Identify which cell holds the provided text, then report its (x, y) central coordinate. 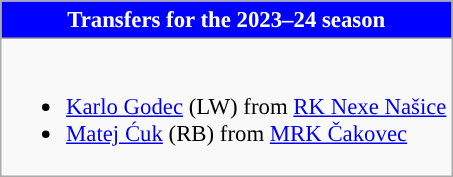
Karlo Godec (LW) from RK Nexe Našice Matej Ćuk (RB) from MRK Čakovec (226, 108)
Transfers for the 2023–24 season (226, 20)
